Find where the given text appears and provide that cell's center as [x, y] coordinate. 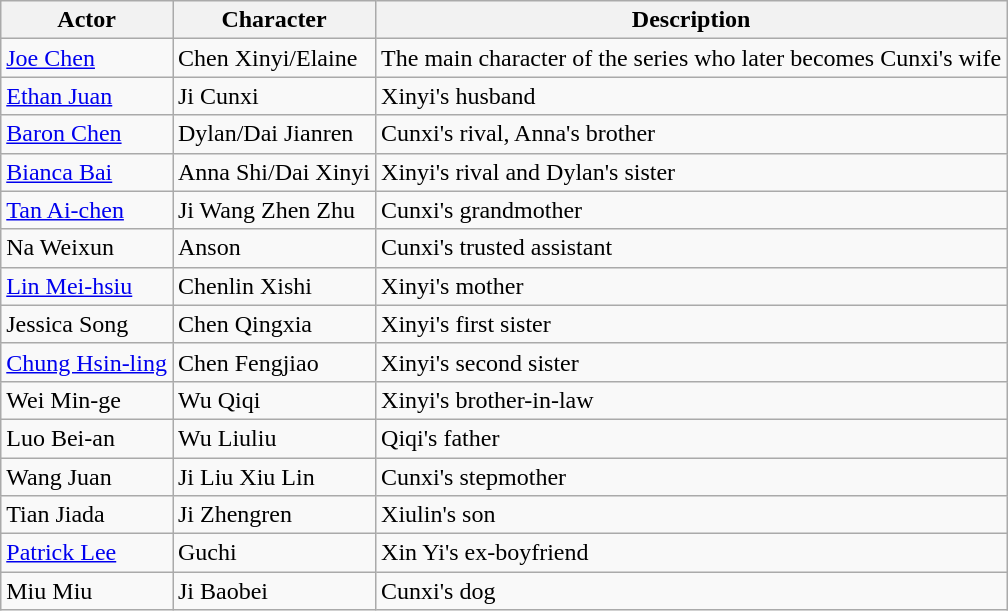
Cunxi's trusted assistant [692, 248]
Ji Liu Xiu Lin [274, 477]
Na Weixun [87, 248]
Xinyi's first sister [692, 324]
Xinyi's rival and Dylan's sister [692, 172]
Anson [274, 248]
Ji Zhengren [274, 515]
Guchi [274, 553]
Xiulin's son [692, 515]
Ethan Juan [87, 96]
Ji Baobei [274, 591]
Xinyi's husband [692, 96]
Xin Yi's ex-boyfriend [692, 553]
Description [692, 20]
Wu Liuliu [274, 438]
Tan Ai-chen [87, 210]
Cunxi's rival, Anna's brother [692, 134]
Xinyi's second sister [692, 362]
Chenlin Xishi [274, 286]
Wang Juan [87, 477]
Ji Cunxi [274, 96]
Cunxi's dog [692, 591]
Anna Shi/Dai Xinyi [274, 172]
Chen Fengjiao [274, 362]
Jessica Song [87, 324]
Patrick Lee [87, 553]
Baron Chen [87, 134]
Actor [87, 20]
Tian Jiada [87, 515]
Luo Bei-an [87, 438]
Cunxi's stepmother [692, 477]
Xinyi's brother-in-law [692, 400]
Lin Mei-hsiu [87, 286]
Chung Hsin-ling [87, 362]
Cunxi's grandmother [692, 210]
Bianca Bai [87, 172]
Character [274, 20]
Qiqi's father [692, 438]
Dylan/Dai Jianren [274, 134]
Miu Miu [87, 591]
Chen Xinyi/Elaine [274, 58]
Xinyi's mother [692, 286]
Joe Chen [87, 58]
Wei Min-ge [87, 400]
Wu Qiqi [274, 400]
Chen Qingxia [274, 324]
The main character of the series who later becomes Cunxi's wife [692, 58]
Ji Wang Zhen Zhu [274, 210]
